Identify which cell holds the provided text, then report its (x, y) central coordinate. 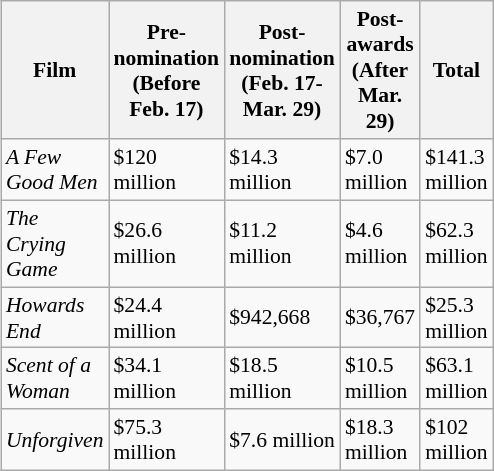
$7.6 million (282, 440)
$36,767 (380, 318)
Film (55, 70)
$62.3 million (456, 244)
$10.5 million (380, 378)
$141.3 million (456, 170)
$942,668 (282, 318)
Pre-nomination(Before Feb. 17) (166, 70)
Post-awards(After Mar. 29) (380, 70)
Scent of a Woman (55, 378)
$26.6 million (166, 244)
$75.3 million (166, 440)
Total (456, 70)
The Crying Game (55, 244)
Post-nomination(Feb. 17-Mar. 29) (282, 70)
$24.4 million (166, 318)
$25.3 million (456, 318)
$18.3 million (380, 440)
Howards End (55, 318)
$120 million (166, 170)
A Few Good Men (55, 170)
$14.3 million (282, 170)
$7.0 million (380, 170)
$11.2 million (282, 244)
Unforgiven (55, 440)
$102 million (456, 440)
$4.6 million (380, 244)
$18.5 million (282, 378)
$34.1 million (166, 378)
$63.1 million (456, 378)
